Locate the cell with the specified text and output its (X, Y) center coordinate. 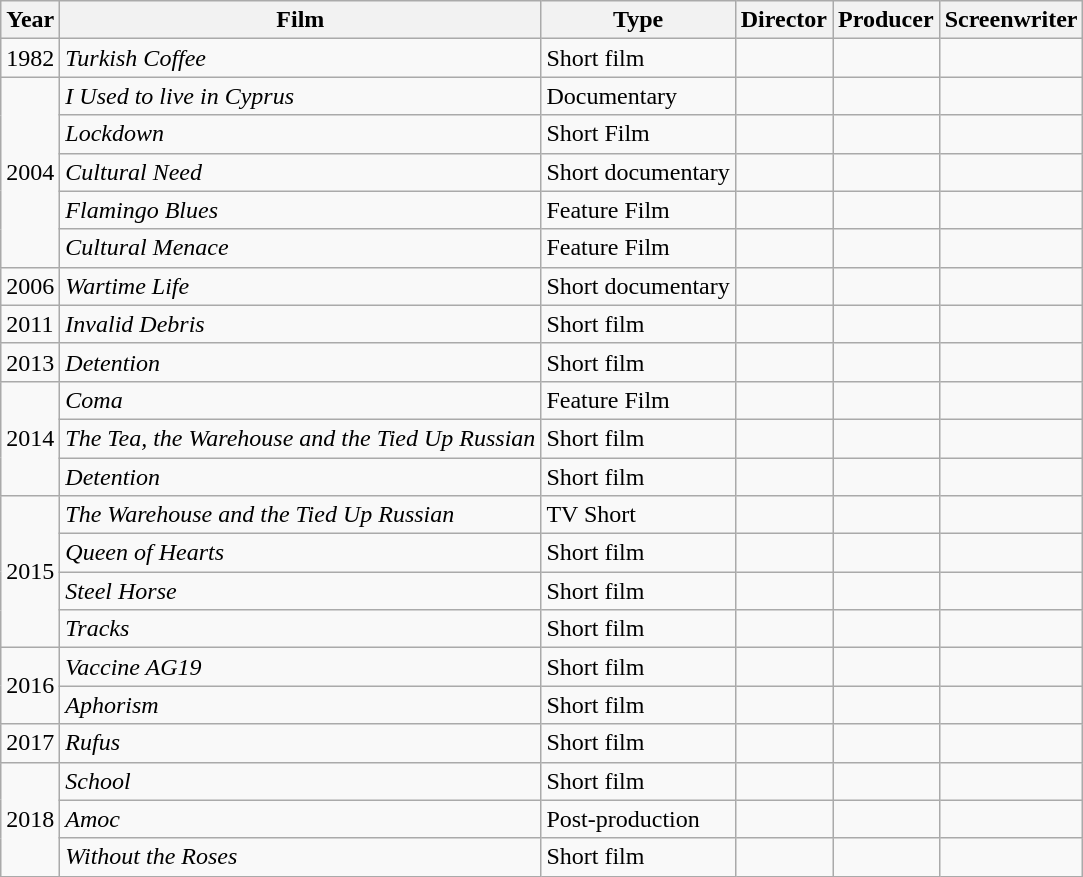
2014 (30, 438)
Producer (886, 20)
Queen of Hearts (300, 553)
School (300, 781)
2015 (30, 572)
2018 (30, 819)
2011 (30, 324)
Steel Horse (300, 591)
Wartime Life (300, 286)
Cultural Menace (300, 248)
Year (30, 20)
Invalid Debris (300, 324)
Without the Roses (300, 857)
2013 (30, 362)
2006 (30, 286)
Coma (300, 400)
Rufus (300, 743)
Tracks (300, 629)
2017 (30, 743)
Cultural Need (300, 172)
I Used to live in Cyprus (300, 96)
Documentary (638, 96)
2016 (30, 686)
2004 (30, 172)
The Warehouse and the Tied Up Russian (300, 515)
1982 (30, 58)
Aphorism (300, 705)
The Tea, the Warehouse and the Tied Up Russian (300, 438)
Post-production (638, 819)
Turkish Coffee (300, 58)
Type (638, 20)
TV Short (638, 515)
Lockdown (300, 134)
Director (784, 20)
Flamingo Blues (300, 210)
Amoc (300, 819)
Vaccine AG19 (300, 667)
Screenwriter (1011, 20)
Film (300, 20)
Short Film (638, 134)
